Determine the [x, y] coordinate at the center of the cell enclosing the given text.  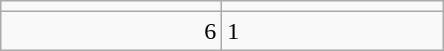
1 [332, 31]
6 [112, 31]
